For the text-containing cell, return its midpoint in [X, Y] coordinate format. 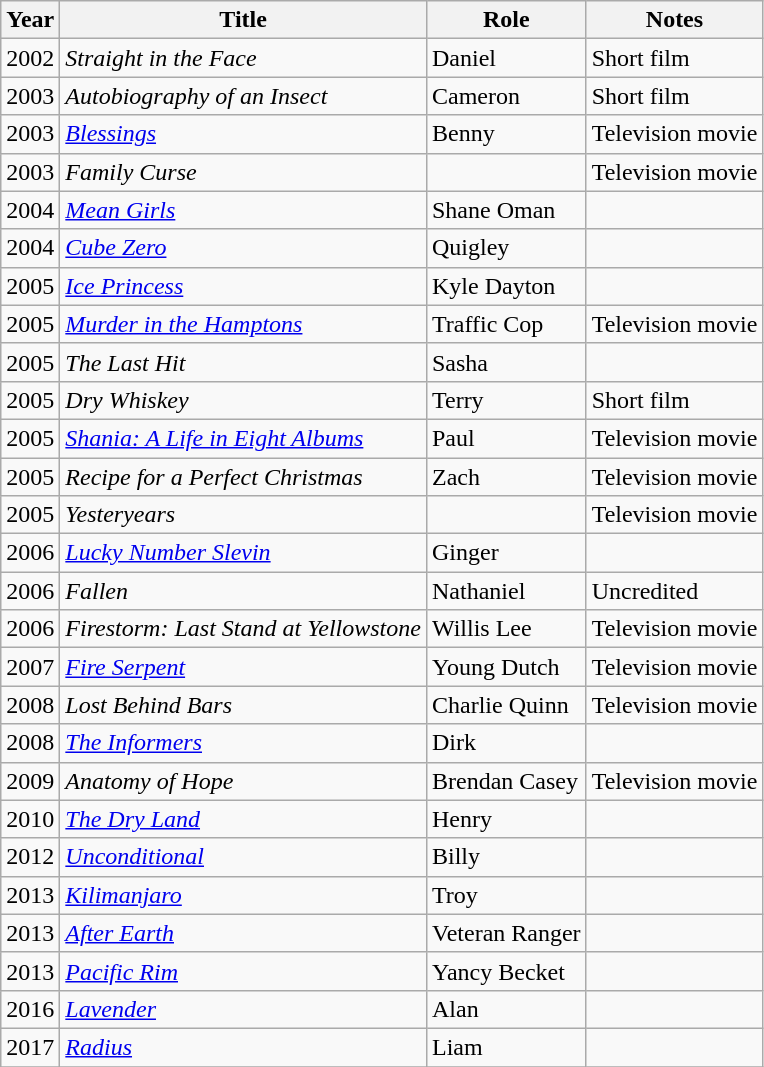
Ice Princess [244, 286]
Year [30, 20]
Lucky Number Slevin [244, 553]
Troy [506, 895]
2016 [30, 1009]
Quigley [506, 248]
Liam [506, 1047]
The Dry Land [244, 819]
2002 [30, 58]
Blessings [244, 134]
Radius [244, 1047]
Kyle Dayton [506, 286]
Traffic Cop [506, 324]
Dry Whiskey [244, 400]
Cube Zero [244, 248]
Daniel [506, 58]
Henry [506, 819]
Notes [674, 20]
Zach [506, 477]
Shane Oman [506, 210]
Cameron [506, 96]
Unconditional [244, 857]
Ginger [506, 553]
Kilimanjaro [244, 895]
Benny [506, 134]
Billy [506, 857]
Lost Behind Bars [244, 705]
Mean Girls [244, 210]
Fire Serpent [244, 667]
Willis Lee [506, 629]
Uncredited [674, 591]
Young Dutch [506, 667]
2017 [30, 1047]
The Last Hit [244, 362]
Terry [506, 400]
Nathaniel [506, 591]
Anatomy of Hope [244, 781]
Charlie Quinn [506, 705]
Firestorm: Last Stand at Yellowstone [244, 629]
2007 [30, 667]
Shania: A Life in Eight Albums [244, 438]
Alan [506, 1009]
Role [506, 20]
Paul [506, 438]
Straight in the Face [244, 58]
Autobiography of an Insect [244, 96]
Pacific Rim [244, 971]
Yancy Becket [506, 971]
2010 [30, 819]
Brendan Casey [506, 781]
Murder in the Hamptons [244, 324]
The Informers [244, 743]
2009 [30, 781]
Lavender [244, 1009]
Recipe for a Perfect Christmas [244, 477]
Family Curse [244, 172]
Fallen [244, 591]
After Earth [244, 933]
2012 [30, 857]
Dirk [506, 743]
Yesteryears [244, 515]
Sasha [506, 362]
Veteran Ranger [506, 933]
Title [244, 20]
